Find where the given text appears and provide that cell's center as (x, y) coordinate. 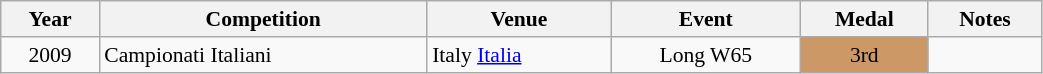
Year (50, 19)
3rd (864, 55)
Venue (519, 19)
Notes (985, 19)
Italy Italia (519, 55)
2009 (50, 55)
Competition (263, 19)
Campionati Italiani (263, 55)
Event (706, 19)
Long W65 (706, 55)
Medal (864, 19)
